Determine the [X, Y] coordinate at the center of the cell enclosing the given text.  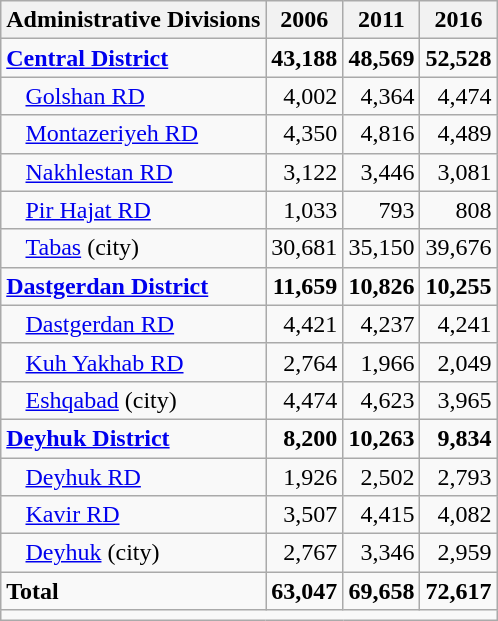
2006 [304, 20]
30,681 [304, 248]
Central District [134, 58]
2,764 [304, 362]
Dastgerdan District [134, 286]
72,617 [458, 591]
52,528 [458, 58]
3,081 [458, 172]
Nakhlestan RD [134, 172]
4,623 [382, 400]
4,237 [382, 324]
Kavir RD [134, 515]
3,507 [304, 515]
Dastgerdan RD [134, 324]
3,965 [458, 400]
4,002 [304, 96]
3,122 [304, 172]
Montazeriyeh RD [134, 134]
1,033 [304, 210]
4,415 [382, 515]
Total [134, 591]
8,200 [304, 438]
2,793 [458, 477]
Kuh Yakhab RD [134, 362]
Eshqabad (city) [134, 400]
10,263 [382, 438]
4,421 [304, 324]
4,816 [382, 134]
808 [458, 210]
35,150 [382, 248]
69,658 [382, 591]
Pir Hajat RD [134, 210]
2,502 [382, 477]
2016 [458, 20]
2,959 [458, 553]
2,049 [458, 362]
9,834 [458, 438]
4,489 [458, 134]
2011 [382, 20]
3,346 [382, 553]
Golshan RD [134, 96]
Deyhuk District [134, 438]
43,188 [304, 58]
4,364 [382, 96]
2,767 [304, 553]
10,826 [382, 286]
Deyhuk (city) [134, 553]
1,966 [382, 362]
793 [382, 210]
Deyhuk RD [134, 477]
Administrative Divisions [134, 20]
4,241 [458, 324]
4,082 [458, 515]
11,659 [304, 286]
63,047 [304, 591]
48,569 [382, 58]
10,255 [458, 286]
1,926 [304, 477]
Tabas (city) [134, 248]
3,446 [382, 172]
4,350 [304, 134]
39,676 [458, 248]
